Locate the cell with the specified text and output its [x, y] center coordinate. 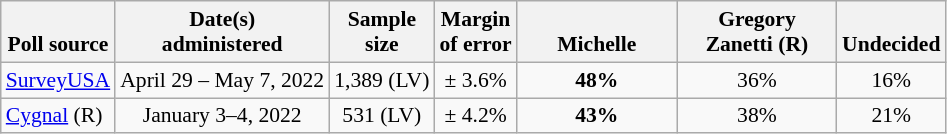
1,389 (LV) [382, 80]
Samplesize [382, 32]
43% [597, 116]
21% [891, 116]
GregoryZanetti (R) [757, 32]
SurveyUSA [58, 80]
± 4.2% [475, 116]
531 (LV) [382, 116]
± 3.6% [475, 80]
Undecided [891, 32]
Michelle [597, 32]
48% [597, 80]
Poll source [58, 32]
January 3–4, 2022 [222, 116]
Marginof error [475, 32]
38% [757, 116]
Cygnal (R) [58, 116]
36% [757, 80]
16% [891, 80]
April 29 – May 7, 2022 [222, 80]
Date(s)administered [222, 32]
